Extract the [x, y] coordinate from the center of the cell holding the provided text.  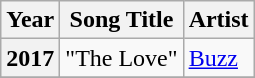
Buzz [218, 58]
"The Love" [122, 58]
Year [30, 20]
2017 [30, 58]
Song Title [122, 20]
Artist [218, 20]
